For the text-containing cell, return its midpoint in [X, Y] coordinate format. 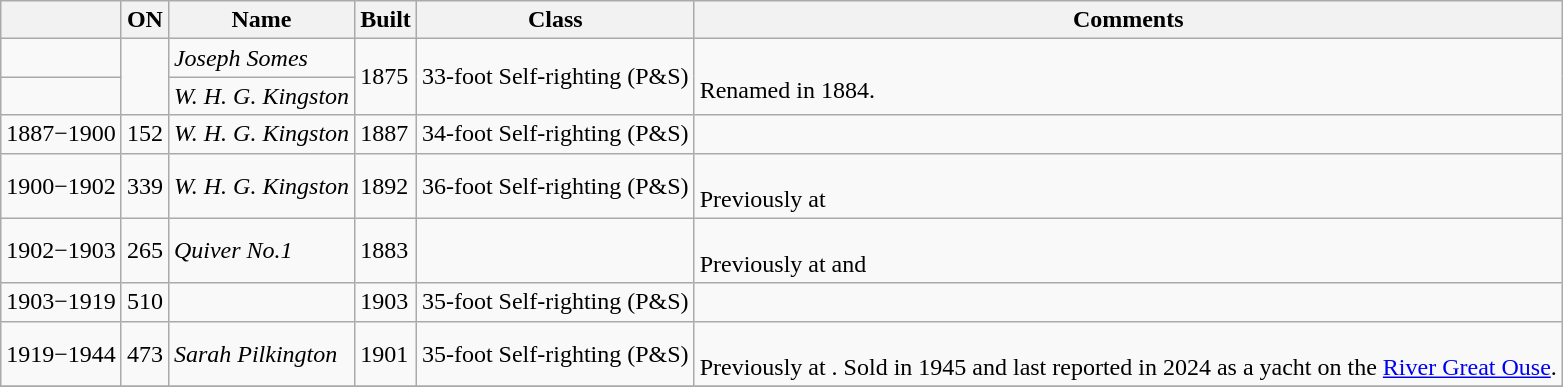
152 [144, 134]
1887−1900 [62, 134]
1903 [386, 302]
Joseph Somes [261, 58]
1901 [386, 354]
1892 [386, 186]
Quiver No.1 [261, 250]
1902−1903 [62, 250]
Class [555, 20]
Previously at . Sold in 1945 and last reported in 2024 as a yacht on the River Great Ouse. [1128, 354]
339 [144, 186]
33-foot Self-righting (P&S) [555, 77]
Renamed in 1884. [1128, 77]
1900−1902 [62, 186]
1903−1919 [62, 302]
Previously at [1128, 186]
ON [144, 20]
1887 [386, 134]
1919−1944 [62, 354]
Previously at and [1128, 250]
Name [261, 20]
510 [144, 302]
34-foot Self-righting (P&S) [555, 134]
1883 [386, 250]
1875 [386, 77]
Comments [1128, 20]
473 [144, 354]
Built [386, 20]
265 [144, 250]
Sarah Pilkington [261, 354]
36-foot Self-righting (P&S) [555, 186]
